Locate the cell with the specified text and output its [X, Y] center coordinate. 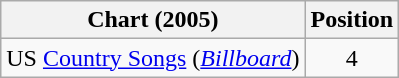
Chart (2005) [153, 20]
Position [352, 20]
US Country Songs (Billboard) [153, 58]
4 [352, 58]
